Return the (x, y) coordinate for the center point of the cell that contains the specified text.  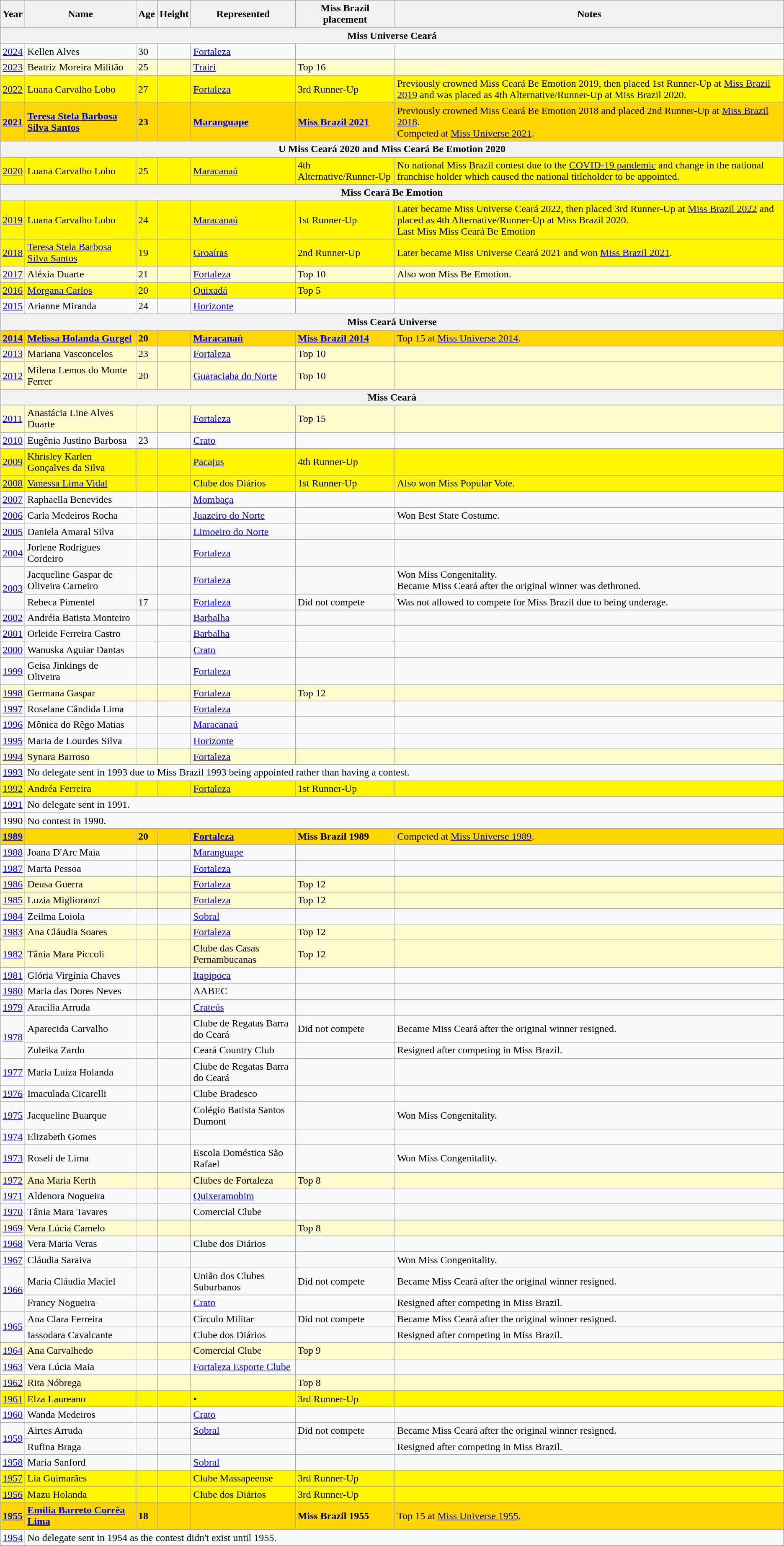
Maria Sanford (80, 1463)
1984 (13, 916)
1993 (13, 773)
Miss Brazil 1955 (345, 1516)
Year (13, 14)
Rita Nóbrega (80, 1383)
Quixeramobim (243, 1196)
Ana Clara Ferreira (80, 1319)
1996 (13, 725)
Jorlene Rodrigues Cordeiro (80, 553)
Height (174, 14)
Vera Lúcia Maia (80, 1367)
2018 (13, 252)
Previously crowned Miss Ceará Be Emotion 2018 and placed 2nd Runner-Up at Miss Brazil 2018.Competed at Miss Universe 2021. (590, 122)
Maria das Dores Neves (80, 991)
Crateús (243, 1007)
No delegate sent in 1991. (405, 804)
Airtes Arruda (80, 1430)
Roselane Cândida Lima (80, 709)
Cláudia Saraiva (80, 1260)
AABEC (243, 991)
1957 (13, 1479)
2005 (13, 531)
1988 (13, 852)
1964 (13, 1351)
Top 9 (345, 1351)
1966 (13, 1290)
2004 (13, 553)
1956 (13, 1494)
Top 15 (345, 419)
Rebeca Pimentel (80, 602)
1959 (13, 1438)
Deusa Guerra (80, 884)
Miss Brazil 2014 (345, 338)
2002 (13, 618)
1965 (13, 1327)
Imaculada Cicarelli (80, 1094)
Eugênia Justino Barbosa (80, 440)
No contest in 1990. (405, 820)
Quixadá (243, 290)
1975 (13, 1115)
Also won Miss Be Emotion. (590, 274)
Vera Maria Veras (80, 1244)
1987 (13, 869)
2012 (13, 375)
1978 (13, 1037)
Wanda Medeiros (80, 1414)
Roseli de Lima (80, 1158)
Won Miss Congenitality.Became Miss Ceará after the original winner was dethroned. (590, 580)
Geisa Jinkings de Oliveira (80, 671)
2007 (13, 499)
Andréia Batista Monteiro (80, 618)
2003 (13, 588)
Top 15 at Miss Universe 2014. (590, 338)
1977 (13, 1072)
2022 (13, 89)
Jacqueline Gaspar de Oliveira Carneiro (80, 580)
2008 (13, 483)
Ana Maria Kerth (80, 1180)
Orleide Ferreira Castro (80, 634)
Glória Virgínia Chaves (80, 975)
Aléxia Duarte (80, 274)
Won Best State Costume. (590, 515)
2001 (13, 634)
Mariana Vasconcelos (80, 354)
1980 (13, 991)
Ana Cláudia Soares (80, 932)
Milena Lemos do Monte Ferrer (80, 375)
2024 (13, 52)
Aldenora Nogueira (80, 1196)
Vera Lúcia Camelo (80, 1228)
2023 (13, 67)
Miss Ceará Universe (392, 322)
Raphaella Benevides (80, 499)
Synara Barroso (80, 757)
Vanessa Lima Vidal (80, 483)
Later became Miss Universe Ceará 2021 and won Miss Brazil 2021. (590, 252)
1954 (13, 1538)
Maria Cláudia Maciel (80, 1281)
2017 (13, 274)
Morgana Carlos (80, 290)
Itapipoca (243, 975)
1994 (13, 757)
1999 (13, 671)
1968 (13, 1244)
1995 (13, 741)
Iassodara Cavalcante (80, 1335)
Miss Ceará Be Emotion (392, 192)
Colégio Batista Santos Dumont (243, 1115)
2nd Runner-Up (345, 252)
Daniela Amaral Silva (80, 531)
Carla Medeiros Rocha (80, 515)
19 (147, 252)
No delegate sent in 1993 due to Miss Brazil 1993 being appointed rather than having a contest. (405, 773)
Clube Massapeense (243, 1479)
2000 (13, 650)
2011 (13, 419)
Ana Carvalhedo (80, 1351)
1985 (13, 900)
2015 (13, 306)
18 (147, 1516)
Top 15 at Miss Universe 1955. (590, 1516)
Emília Barreto Corrêa Lima (80, 1516)
Mombaça (243, 499)
Age (147, 14)
Zuleika Zardo (80, 1050)
4th Runner-Up (345, 462)
Francy Nogueira (80, 1303)
1970 (13, 1212)
Ceará Country Club (243, 1050)
21 (147, 274)
1973 (13, 1158)
Competed at Miss Universe 1989. (590, 836)
Miss Ceará (392, 397)
Aparecida Carvalho (80, 1029)
1992 (13, 789)
Mônica do Rêgo Matias (80, 725)
1967 (13, 1260)
Limoeiro do Norte (243, 531)
2020 (13, 171)
1969 (13, 1228)
1979 (13, 1007)
2019 (13, 220)
Also won Miss Popular Vote. (590, 483)
Clube das Casas Pernambucanas (243, 954)
Anastácia Line Alves Duarte (80, 419)
Miss Brazil 1989 (345, 836)
Wanuska Aguiar Dantas (80, 650)
Joana D'Arc Maia (80, 852)
Miss Brazil 2021 (345, 122)
Andréa Ferreira (80, 789)
Elizabeth Gomes (80, 1137)
2006 (13, 515)
Fortaleza Esporte Clube (243, 1367)
4th Alternative/Runner-Up (345, 171)
Notes (590, 14)
Juazeiro do Norte (243, 515)
1955 (13, 1516)
2021 (13, 122)
1974 (13, 1137)
Elza Laureano (80, 1399)
Clubes de Fortaleza (243, 1180)
No delegate sent in 1954 as the contest didn't exist until 1955. (405, 1538)
Melissa Holanda Gurgel (80, 338)
30 (147, 52)
1990 (13, 820)
1961 (13, 1399)
União dos Clubes Suburbanos (243, 1281)
Arianne Miranda (80, 306)
Marta Pessoa (80, 869)
Tânia Mara Tavares (80, 1212)
1989 (13, 836)
Maria Luiza Holanda (80, 1072)
Tânia Mara Piccoli (80, 954)
Maria de Lourdes Silva (80, 741)
27 (147, 89)
Groaíras (243, 252)
1991 (13, 804)
Kellen Alves (80, 52)
Zeilma Loiola (80, 916)
Represented (243, 14)
1971 (13, 1196)
Top 5 (345, 290)
1976 (13, 1094)
1982 (13, 954)
2016 (13, 290)
Clube Bradesco (243, 1094)
2014 (13, 338)
2010 (13, 440)
Trairi (243, 67)
Lia Guimarães (80, 1479)
Name (80, 14)
1981 (13, 975)
1960 (13, 1414)
Jacqueline Buarque (80, 1115)
Pacajus (243, 462)
1963 (13, 1367)
Mazu Holanda (80, 1494)
17 (147, 602)
Luzia Miglioranzi (80, 900)
Aracília Arruda (80, 1007)
1997 (13, 709)
2009 (13, 462)
1972 (13, 1180)
1998 (13, 693)
Top 16 (345, 67)
Miss Brazil placement (345, 14)
• (243, 1399)
Germana Gaspar (80, 693)
Beatriz Moreira Militão (80, 67)
Was not allowed to compete for Miss Brazil due to being underage. (590, 602)
1983 (13, 932)
1962 (13, 1383)
2013 (13, 354)
U Miss Ceará 2020 and Miss Ceará Be Emotion 2020 (392, 149)
1986 (13, 884)
Escola Doméstica São Rafael (243, 1158)
1958 (13, 1463)
Círculo Militar (243, 1319)
Rufina Braga (80, 1447)
Guaraciaba do Norte (243, 375)
Miss Universe Ceará (392, 36)
Khrisley Karlen Gonçalves da Silva (80, 462)
